From the cell containing the given text, extract its center point as [x, y] coordinate. 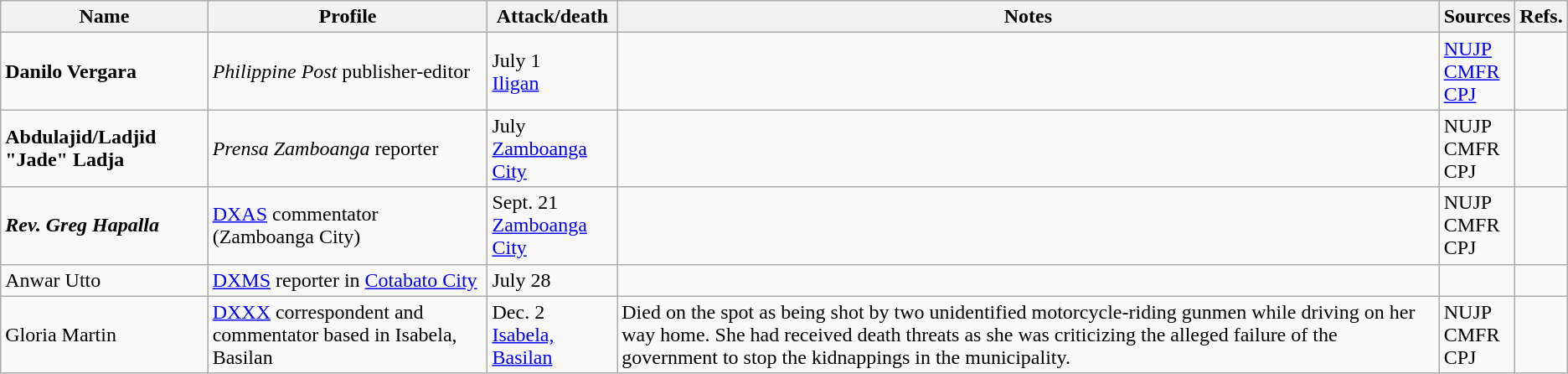
Notes [1029, 17]
Abdulajid/Ladjid "Jade" Ladja [104, 148]
Philippine Post publisher-editor [348, 71]
July 28 [553, 280]
DXMS reporter in Cotabato City [348, 280]
DXXX correspondent and commentator based in Isabela, Basilan [348, 335]
Attack/death [553, 17]
Dec. 2Isabela, Basilan [553, 335]
July 1Iligan [553, 71]
DXAS commentator (Zamboanga City) [348, 226]
JulyZamboanga City [553, 148]
Sept. 21Zamboanga City [553, 226]
Prensa Zamboanga reporter [348, 148]
Sources [1478, 17]
Refs. [1541, 17]
Rev. Greg Hapalla [104, 226]
Danilo Vergara [104, 71]
Name [104, 17]
Gloria Martin [104, 335]
Profile [348, 17]
Anwar Utto [104, 280]
